Provide the (X, Y) coordinate of the cell's center where the given text is located.  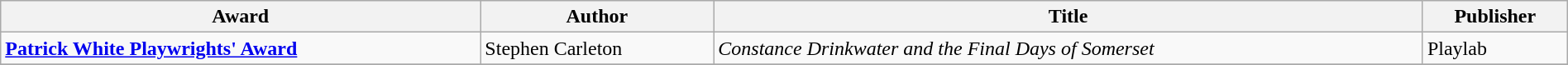
Stephen Carleton (597, 48)
Title (1068, 17)
Patrick White Playwrights' Award (241, 48)
Author (597, 17)
Constance Drinkwater and the Final Days of Somerset (1068, 48)
Publisher (1495, 17)
Award (241, 17)
Playlab (1495, 48)
